Return [x, y] of the center of cell containing provided text 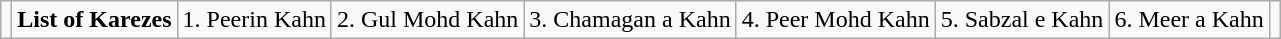
1. Peerin Kahn [254, 20]
2. Gul Mohd Kahn [427, 20]
3. Chamagan a Kahn [630, 20]
List of Karezes [94, 20]
5. Sabzal e Kahn [1022, 20]
6. Meer a Kahn [1189, 20]
4. Peer Mohd Kahn [836, 20]
